Identify which cell holds the provided text, then report its [X, Y] central coordinate. 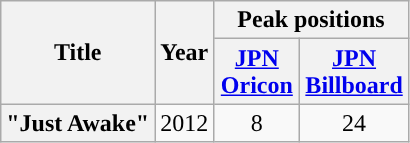
24 [354, 123]
2012 [184, 123]
JPNOricon [257, 72]
JPNBillboard [354, 72]
Title [78, 52]
Peak positions [311, 20]
8 [257, 123]
Year [184, 52]
"Just Awake" [78, 123]
